Identify which cell holds the provided text, then report its [X, Y] central coordinate. 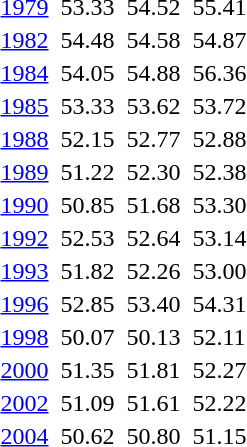
52.15 [88, 139]
52.30 [154, 172]
52.77 [154, 139]
53.33 [88, 106]
53.40 [154, 304]
53.62 [154, 106]
51.35 [88, 370]
50.85 [88, 205]
51.68 [154, 205]
52.53 [88, 238]
51.22 [88, 172]
54.05 [88, 73]
52.64 [154, 238]
51.61 [154, 403]
54.88 [154, 73]
52.85 [88, 304]
52.26 [154, 271]
51.81 [154, 370]
50.13 [154, 337]
50.07 [88, 337]
51.82 [88, 271]
54.48 [88, 40]
51.09 [88, 403]
54.58 [154, 40]
